Output the [x, y] coordinate of the center of the cell containing the given text.  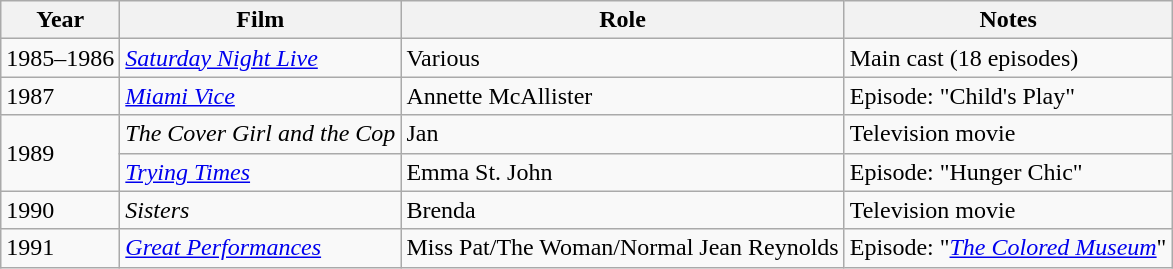
Year [60, 20]
Brenda [622, 210]
Episode: "Hunger Chic" [1008, 172]
Emma St. John [622, 172]
Annette McAllister [622, 96]
Great Performances [260, 248]
Episode: "The Colored Museum" [1008, 248]
Notes [1008, 20]
Jan [622, 134]
Miss Pat/The Woman/Normal Jean Reynolds [622, 248]
Various [622, 58]
Main cast (18 episodes) [1008, 58]
Sisters [260, 210]
Trying Times [260, 172]
1991 [60, 248]
Miami Vice [260, 96]
Role [622, 20]
Film [260, 20]
Episode: "Child's Play" [1008, 96]
1990 [60, 210]
1985–1986 [60, 58]
The Cover Girl and the Cop [260, 134]
1987 [60, 96]
Saturday Night Live [260, 58]
1989 [60, 153]
